From the cell containing the given text, extract its center point as [X, Y] coordinate. 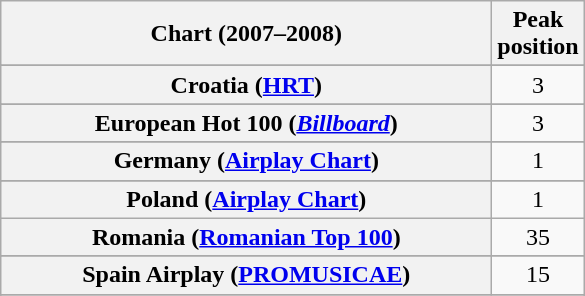
European Hot 100 (Billboard) [246, 123]
Peakposition [538, 34]
15 [538, 275]
Romania (Romanian Top 100) [246, 237]
Spain Airplay (PROMUSICAE) [246, 275]
Chart (2007–2008) [246, 34]
Poland (Airplay Chart) [246, 199]
35 [538, 237]
Germany (Airplay Chart) [246, 161]
Croatia (HRT) [246, 85]
